Determine the [x, y] coordinate at the center of the cell enclosing the given text.  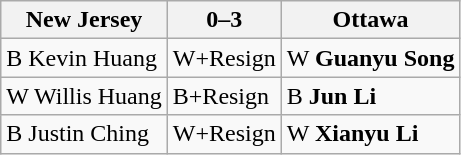
W Xianyu Li [370, 134]
B Jun Li [370, 96]
0–3 [224, 20]
B Kevin Huang [84, 58]
Ottawa [370, 20]
B Justin Ching [84, 134]
B+Resign [224, 96]
New Jersey [84, 20]
W Willis Huang [84, 96]
W Guanyu Song [370, 58]
